Search for the cell housing the specified text and yield its (x, y) center coordinate. 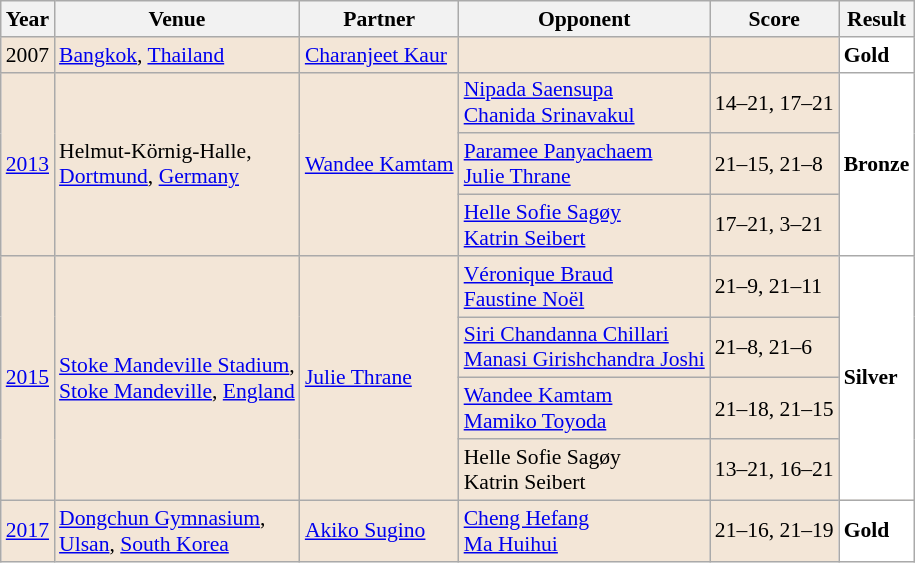
21–16, 21–19 (774, 530)
Venue (177, 19)
2007 (28, 55)
Year (28, 19)
Helmut-Körnig-Halle,Dortmund, Germany (177, 164)
Akiko Sugino (380, 530)
2013 (28, 164)
2017 (28, 530)
Opponent (584, 19)
Partner (380, 19)
Cheng Hefang Ma Huihui (584, 530)
21–18, 21–15 (774, 408)
Nipada Saensupa Chanida Srinavakul (584, 102)
13–21, 16–21 (774, 470)
2015 (28, 378)
14–21, 17–21 (774, 102)
Bronze (877, 164)
Julie Thrane (380, 378)
Dongchun Gymnasium,Ulsan, South Korea (177, 530)
Bangkok, Thailand (177, 55)
Charanjeet Kaur (380, 55)
21–9, 21–11 (774, 286)
Véronique Braud Faustine Noël (584, 286)
21–15, 21–8 (774, 164)
Wandee Kamtam Mamiko Toyoda (584, 408)
Result (877, 19)
21–8, 21–6 (774, 348)
Siri Chandanna Chillari Manasi Girishchandra Joshi (584, 348)
Wandee Kamtam (380, 164)
Stoke Mandeville Stadium,Stoke Mandeville, England (177, 378)
Silver (877, 378)
Paramee Panyachaem Julie Thrane (584, 164)
17–21, 3–21 (774, 226)
Score (774, 19)
